Detect which cell encompasses the target text, then output its (X, Y) center coordinate. 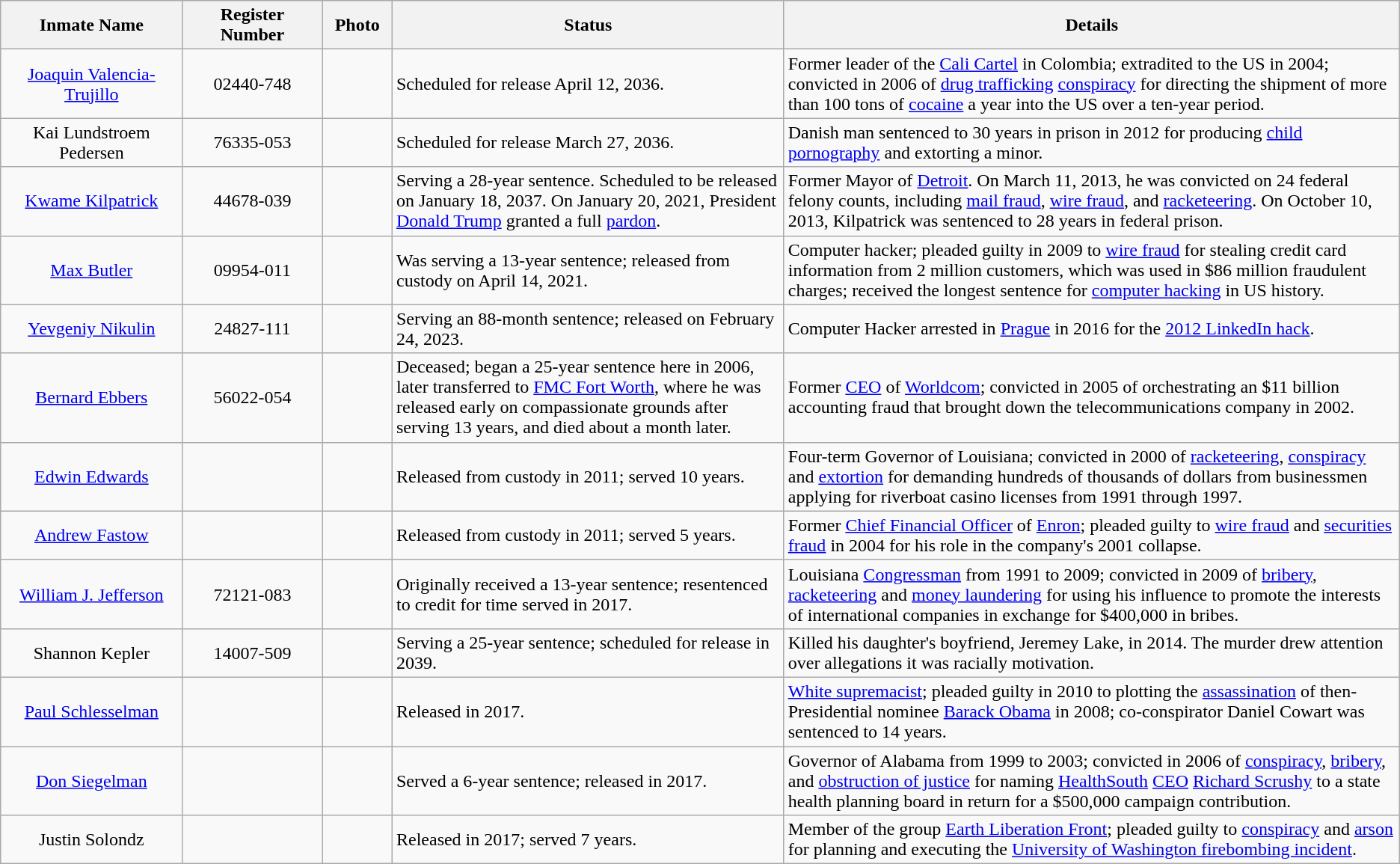
Scheduled for release March 27, 2036. (588, 142)
Serving a 28-year sentence. Scheduled to be released on January 18, 2037. On January 20, 2021, President Donald Trump granted a full pardon. (588, 201)
Kai Lundstroem Pedersen (91, 142)
Released in 2017; served 7 years. (588, 839)
Released from custody in 2011; served 10 years. (588, 477)
Former Chief Financial Officer of Enron; pleaded guilty to wire fraud and securities fraud in 2004 for his role in the company's 2001 collapse. (1092, 536)
Serving a 25-year sentence; scheduled for release in 2039. (588, 652)
Killed his daughter's boyfriend, Jeremey Lake, in 2014. The murder drew attention over allegations it was racially motivation. (1092, 652)
Former CEO of Worldcom; convicted in 2005 of orchestrating an $11 billion accounting fraud that brought down the telecommunications company in 2002. (1092, 398)
Paul Schlesselman (91, 711)
14007-509 (253, 652)
Photo (357, 25)
Shannon Kepler (91, 652)
Scheduled for release April 12, 2036. (588, 84)
24827-111 (253, 329)
Released in 2017. (588, 711)
Joaquin Valencia-Trujillo (91, 84)
Serving an 88-month sentence; released on February 24, 2023. (588, 329)
Computer Hacker arrested in Prague in 2016 for the 2012 LinkedIn hack. (1092, 329)
Danish man sentenced to 30 years in prison in 2012 for producing child pornography and extorting a minor. (1092, 142)
Don Siegelman (91, 781)
Originally received a 13-year sentence; resentenced to credit for time served in 2017. (588, 594)
Served a 6-year sentence; released in 2017. (588, 781)
Edwin Edwards (91, 477)
02440-748 (253, 84)
76335-053 (253, 142)
Max Butler (91, 270)
Register Number (253, 25)
William J. Jefferson (91, 594)
09954-011 (253, 270)
Details (1092, 25)
Released from custody in 2011; served 5 years. (588, 536)
72121-083 (253, 594)
Bernard Ebbers (91, 398)
Kwame Kilpatrick (91, 201)
Status (588, 25)
Was serving a 13-year sentence; released from custody on April 14, 2021. (588, 270)
Andrew Fastow (91, 536)
Inmate Name (91, 25)
Yevgeniy Nikulin (91, 329)
44678-039 (253, 201)
56022-054 (253, 398)
Justin Solondz (91, 839)
